Output the [x, y] coordinate of the center of the cell containing the given text.  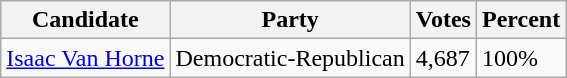
100% [520, 58]
Percent [520, 20]
Isaac Van Horne [86, 58]
Party [290, 20]
Votes [443, 20]
Democratic-Republican [290, 58]
4,687 [443, 58]
Candidate [86, 20]
